Capture the cell that displays the provided text and extract its (X, Y) central coordinate. 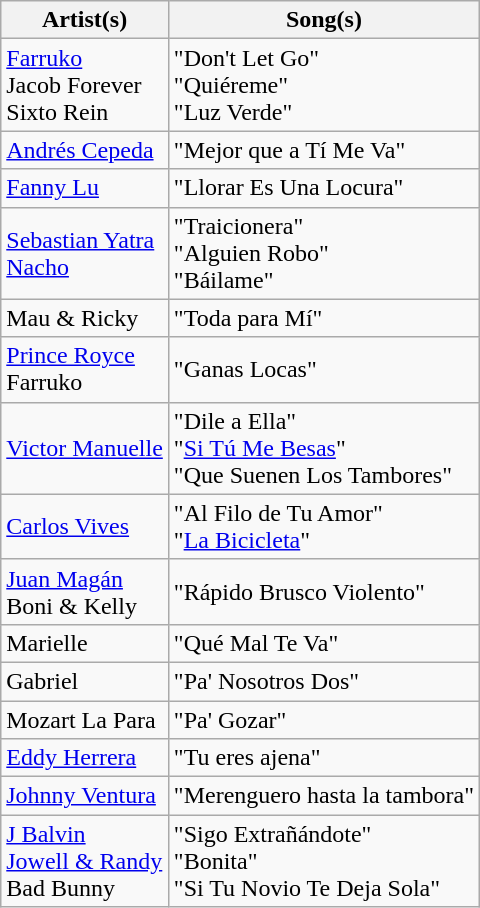
Mau & Ricky (85, 318)
"Dile a Ella" "Si Tú Me Besas" "Que Suenen Los Tambores" (324, 448)
Artist(s) (85, 20)
Song(s) (324, 20)
Fanny Lu (85, 188)
"Mejor que a Tí Me Va" (324, 150)
Eddy Herrera (85, 758)
Johnny Ventura (85, 796)
Prince Royce Farruko (85, 370)
Victor Manuelle (85, 448)
"Ganas Locas" (324, 370)
Juan Magán Boni & Kelly (85, 592)
Andrés Cepeda (85, 150)
J Balvin Jowell & Randy Bad Bunny (85, 861)
"Don't Let Go" "Quiéreme" "Luz Verde" (324, 85)
"Al Filo de Tu Amor" "La Bicicleta" (324, 526)
Farruko Jacob Forever Sixto Rein (85, 85)
"Merenguero hasta la tambora" (324, 796)
"Tu eres ajena" (324, 758)
Marielle (85, 643)
"Toda para Mí" (324, 318)
"Pa' Gozar" (324, 719)
"Llorar Es Una Locura" (324, 188)
"Traicionera" "Alguien Robo" "Báilame" (324, 253)
"Pa' Nosotros Dos" (324, 681)
Mozart La Para (85, 719)
Sebastian Yatra Nacho (85, 253)
"Rápido Brusco Violento" (324, 592)
"Qué Mal Te Va" (324, 643)
Gabriel (85, 681)
"Sigo Extrañándote" "Bonita" "Si Tu Novio Te Deja Sola" (324, 861)
Carlos Vives (85, 526)
